Pinpoint the cell where the given text exists, returning its (X, Y) midpoint coordinate. 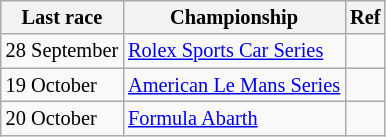
Formula Abarth (234, 118)
20 October (62, 118)
Last race (62, 17)
Ref (365, 17)
Rolex Sports Car Series (234, 51)
28 September (62, 51)
American Le Mans Series (234, 85)
19 October (62, 85)
Championship (234, 17)
